Capture the cell that displays the provided text and extract its (X, Y) central coordinate. 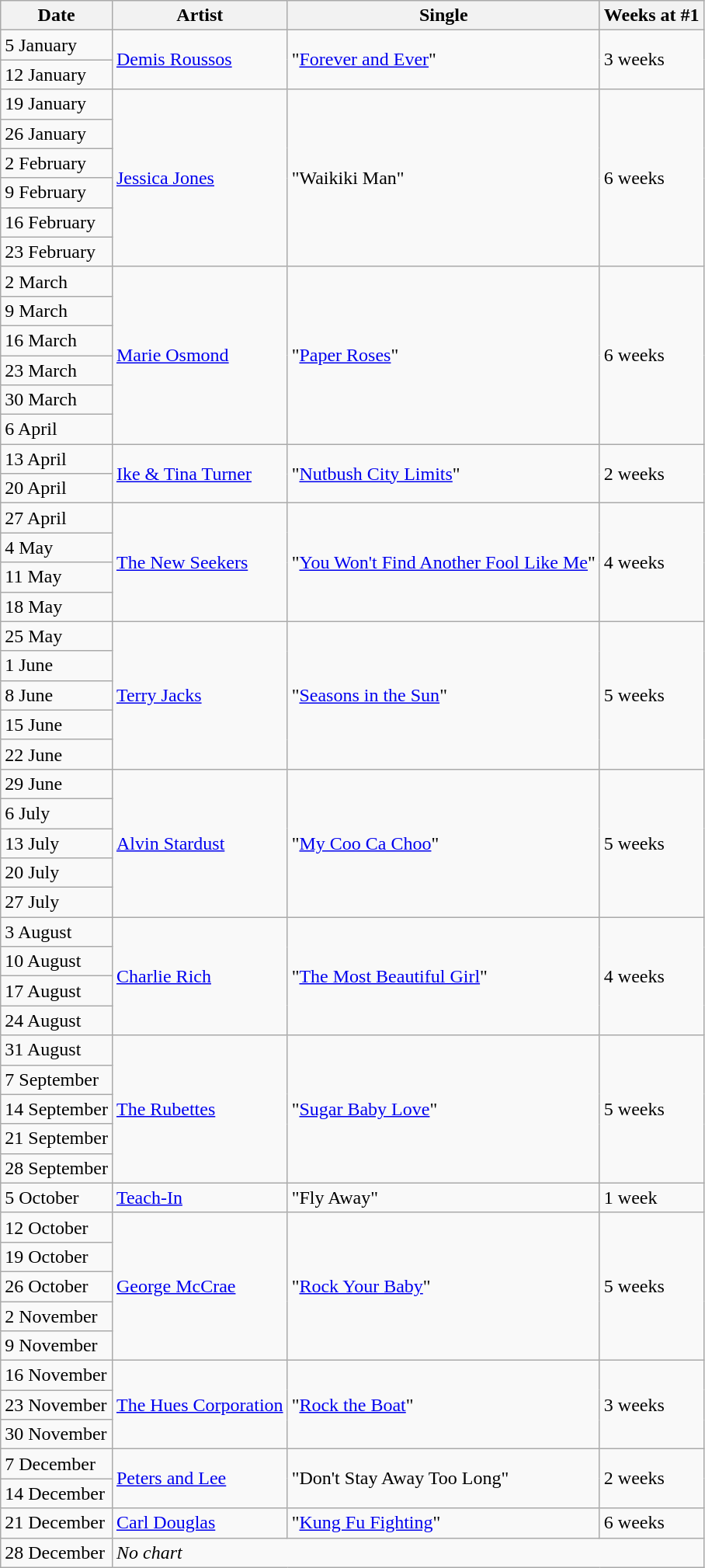
2 February (57, 163)
George McCrae (200, 1286)
6 April (57, 429)
12 January (57, 75)
9 March (57, 311)
22 June (57, 754)
14 December (57, 1493)
5 January (57, 45)
26 January (57, 134)
"Forever and Ever" (443, 60)
3 August (57, 932)
"Rock Your Baby" (443, 1286)
"Paper Roses" (443, 355)
"My Coo Ca Choo" (443, 843)
Terry Jacks (200, 695)
Teach-In (200, 1198)
31 August (57, 1050)
23 March (57, 370)
25 May (57, 636)
Carl Douglas (200, 1523)
20 April (57, 488)
11 May (57, 577)
2 November (57, 1316)
The New Seekers (200, 562)
20 July (57, 873)
"The Most Beautiful Girl" (443, 976)
Alvin Stardust (200, 843)
Date (57, 16)
"Seasons in the Sun" (443, 695)
13 July (57, 843)
26 October (57, 1286)
"Rock the Boat" (443, 1405)
1 week (651, 1198)
19 January (57, 104)
"Waikiki Man" (443, 178)
5 October (57, 1198)
23 February (57, 252)
"Kung Fu Fighting" (443, 1523)
13 April (57, 459)
6 July (57, 813)
Peters and Lee (200, 1479)
28 September (57, 1168)
12 October (57, 1227)
9 November (57, 1346)
21 December (57, 1523)
16 November (57, 1375)
24 August (57, 1020)
16 February (57, 222)
19 October (57, 1257)
8 June (57, 695)
7 September (57, 1080)
Jessica Jones (200, 178)
14 September (57, 1109)
Demis Roussos (200, 60)
1 June (57, 666)
4 May (57, 548)
Weeks at #1 (651, 16)
"Fly Away" (443, 1198)
29 June (57, 784)
21 September (57, 1139)
Artist (200, 16)
Marie Osmond (200, 355)
Charlie Rich (200, 976)
27 July (57, 902)
"Don't Stay Away Too Long" (443, 1479)
15 June (57, 725)
The Rubettes (200, 1109)
7 December (57, 1464)
16 March (57, 340)
"You Won't Find Another Fool Like Me" (443, 562)
2 March (57, 281)
27 April (57, 518)
10 August (57, 961)
No chart (408, 1552)
Single (443, 16)
Ike & Tina Turner (200, 474)
9 February (57, 193)
17 August (57, 991)
23 November (57, 1405)
28 December (57, 1552)
18 May (57, 607)
30 November (57, 1434)
30 March (57, 400)
"Sugar Baby Love" (443, 1109)
"Nutbush City Limits" (443, 474)
The Hues Corporation (200, 1405)
